For the text-containing cell, return its midpoint in (x, y) coordinate format. 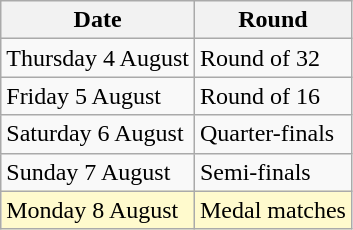
Saturday 6 August (98, 134)
Round (272, 20)
Date (98, 20)
Monday 8 August (98, 210)
Quarter-finals (272, 134)
Thursday 4 August (98, 58)
Friday 5 August (98, 96)
Semi-finals (272, 172)
Medal matches (272, 210)
Round of 32 (272, 58)
Round of 16 (272, 96)
Sunday 7 August (98, 172)
